Provide the [X, Y] coordinate of the cell's center where the given text is located.  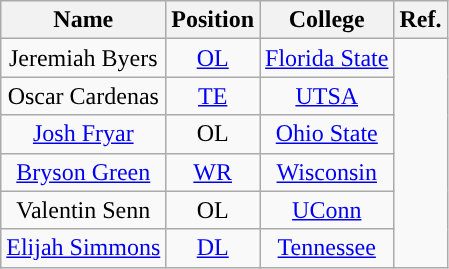
UTSA [327, 96]
Bryson Green [84, 172]
UConn [327, 210]
Jeremiah Byers [84, 58]
Position [213, 20]
Elijah Simmons [84, 248]
Josh Fryar [84, 134]
College [327, 20]
TE [213, 96]
Valentin Senn [84, 210]
DL [213, 248]
Florida State [327, 58]
Oscar Cardenas [84, 96]
Ohio State [327, 134]
Wisconsin [327, 172]
Ref. [420, 20]
Name [84, 20]
Tennessee [327, 248]
WR [213, 172]
